Return the [X, Y] coordinate for the center point of the cell that contains the specified text.  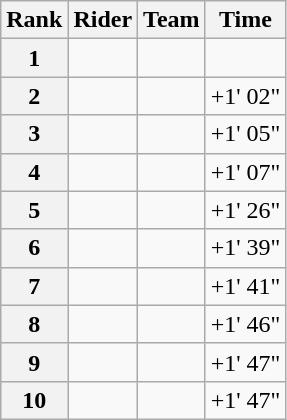
+1' 02" [246, 96]
+1' 41" [246, 286]
Team [172, 20]
+1' 26" [246, 210]
+1' 39" [246, 248]
7 [34, 286]
+1' 07" [246, 172]
4 [34, 172]
6 [34, 248]
10 [34, 400]
Rank [34, 20]
5 [34, 210]
9 [34, 362]
2 [34, 96]
+1' 05" [246, 134]
1 [34, 58]
Time [246, 20]
+1' 46" [246, 324]
Rider [103, 20]
8 [34, 324]
3 [34, 134]
